Output the (x, y) coordinate of the center of the cell containing the given text.  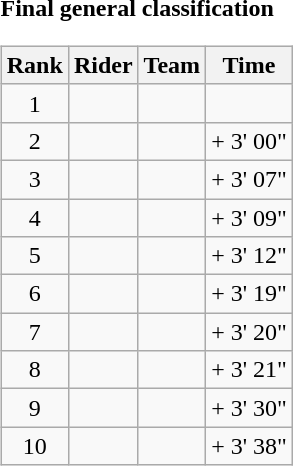
+ 3' 30" (250, 408)
Rider (103, 65)
Team (172, 65)
+ 3' 19" (250, 294)
5 (34, 256)
9 (34, 408)
6 (34, 294)
2 (34, 141)
+ 3' 20" (250, 332)
+ 3' 21" (250, 370)
+ 3' 07" (250, 179)
Rank (34, 65)
7 (34, 332)
8 (34, 370)
3 (34, 179)
+ 3' 09" (250, 217)
+ 3' 38" (250, 446)
+ 3' 00" (250, 141)
+ 3' 12" (250, 256)
1 (34, 103)
10 (34, 446)
Time (250, 65)
4 (34, 217)
